Capture the cell that displays the provided text and extract its (x, y) central coordinate. 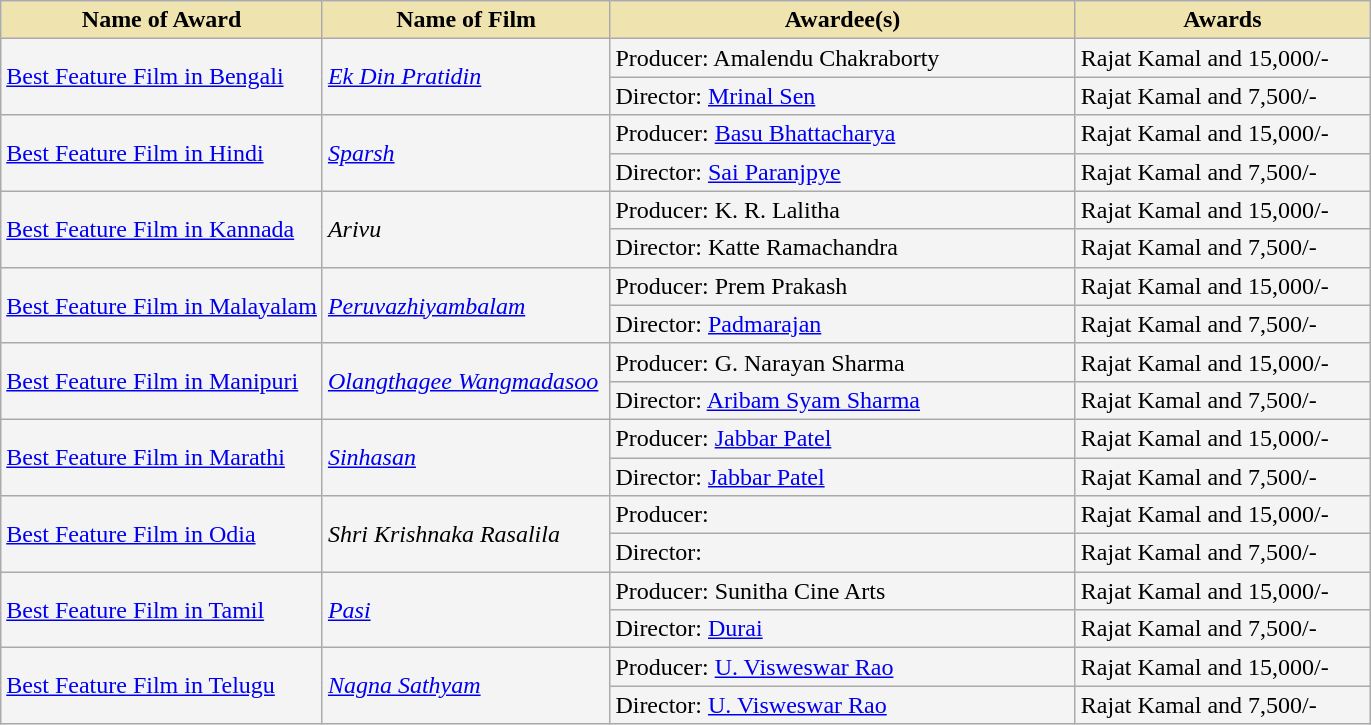
Producer: (842, 515)
Director: U. Visweswar Rao (842, 705)
Producer: Amalendu Chakraborty (842, 58)
Name of Award (162, 20)
Shri Krishnaka Rasalila (466, 534)
Best Feature Film in Marathi (162, 457)
Best Feature Film in Hindi (162, 153)
Producer: Jabbar Patel (842, 438)
Best Feature Film in Malayalam (162, 305)
Awardee(s) (842, 20)
Best Feature Film in Bengali (162, 77)
Name of Film (466, 20)
Producer: Sunitha Cine Arts (842, 591)
Best Feature Film in Kannada (162, 229)
Pasi (466, 610)
Peruvazhiyambalam (466, 305)
Producer: Prem Prakash (842, 286)
Best Feature Film in Odia (162, 534)
Best Feature Film in Tamil (162, 610)
Olangthagee Wangmadasoo (466, 381)
Director: (842, 553)
Best Feature Film in Telugu (162, 686)
Best Feature Film in Manipuri (162, 381)
Producer: U. Visweswar Rao (842, 667)
Producer: Basu Bhattacharya (842, 134)
Director: Aribam Syam Sharma (842, 400)
Director: Padmarajan (842, 324)
Director: Sai Paranjpye (842, 172)
Awards (1222, 20)
Nagna Sathyam (466, 686)
Producer: K. R. Lalitha (842, 210)
Sinhasan (466, 457)
Director: Jabbar Patel (842, 477)
Producer: G. Narayan Sharma (842, 362)
Director: Durai (842, 629)
Ek Din Pratidin (466, 77)
Director: Katte Ramachandra (842, 248)
Arivu (466, 229)
Sparsh (466, 153)
Director: Mrinal Sen (842, 96)
